Detect which cell encompasses the target text, then output its (x, y) center coordinate. 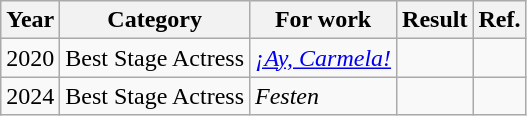
2024 (30, 96)
¡Ay, Carmela! (324, 58)
Year (30, 20)
For work (324, 20)
Festen (324, 96)
Result (435, 20)
Ref. (500, 20)
Category (155, 20)
2020 (30, 58)
